Extract the [x, y] coordinate from the center of the cell holding the provided text.  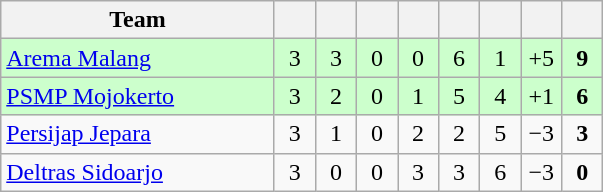
4 [500, 96]
Persijap Jepara [138, 134]
Deltras Sidoarjo [138, 172]
9 [582, 58]
+5 [542, 58]
Team [138, 20]
PSMP Mojokerto [138, 96]
Arema Malang [138, 58]
+1 [542, 96]
